Return the (X, Y) coordinate for the center point of the cell that contains the specified text.  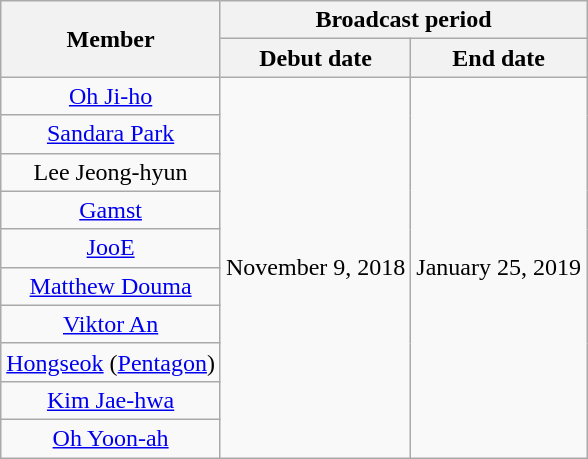
January 25, 2019 (499, 268)
Sandara Park (111, 134)
Gamst (111, 210)
Broadcast period (403, 20)
Matthew Douma (111, 286)
Kim Jae-hwa (111, 400)
End date (499, 58)
Oh Ji-ho (111, 96)
Member (111, 39)
Viktor An (111, 324)
Oh Yoon-ah (111, 438)
Lee Jeong-hyun (111, 172)
Debut date (315, 58)
Hongseok (Pentagon) (111, 362)
November 9, 2018 (315, 268)
JooE (111, 248)
